Output the [X, Y] coordinate of the center of the cell containing the given text.  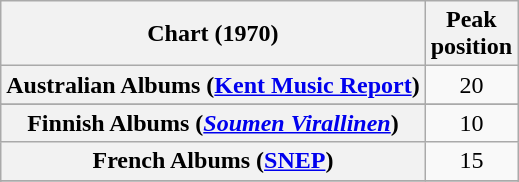
Chart (1970) [213, 34]
Australian Albums (Kent Music Report) [213, 85]
French Albums (SNEP) [213, 161]
15 [471, 161]
10 [471, 123]
20 [471, 85]
Finnish Albums (Soumen Virallinen) [213, 123]
Peakposition [471, 34]
